Extract the [X, Y] coordinate from the center of the cell holding the provided text.  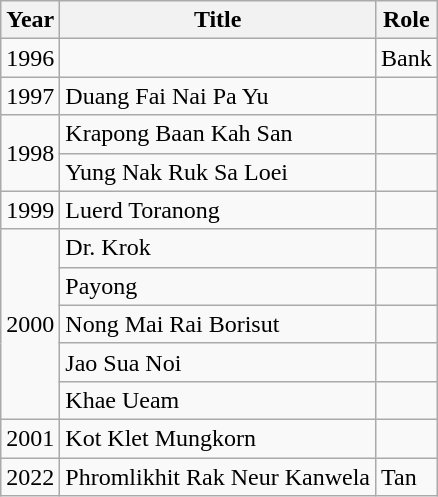
1997 [30, 96]
Duang Fai Nai Pa Yu [218, 96]
1996 [30, 58]
Krapong Baan Kah San [218, 134]
Luerd Toranong [218, 210]
2001 [30, 438]
Tan [406, 477]
Bank [406, 58]
Payong [218, 286]
2022 [30, 477]
2000 [30, 324]
Role [406, 20]
1998 [30, 153]
Yung Nak Ruk Sa Loei [218, 172]
Title [218, 20]
Khae Ueam [218, 400]
Jao Sua Noi [218, 362]
Phromlikhit Rak Neur Kanwela [218, 477]
Dr. Krok [218, 248]
Year [30, 20]
1999 [30, 210]
Nong Mai Rai Borisut [218, 324]
Kot Klet Mungkorn [218, 438]
